Pinpoint the cell where the given text exists, returning its [X, Y] midpoint coordinate. 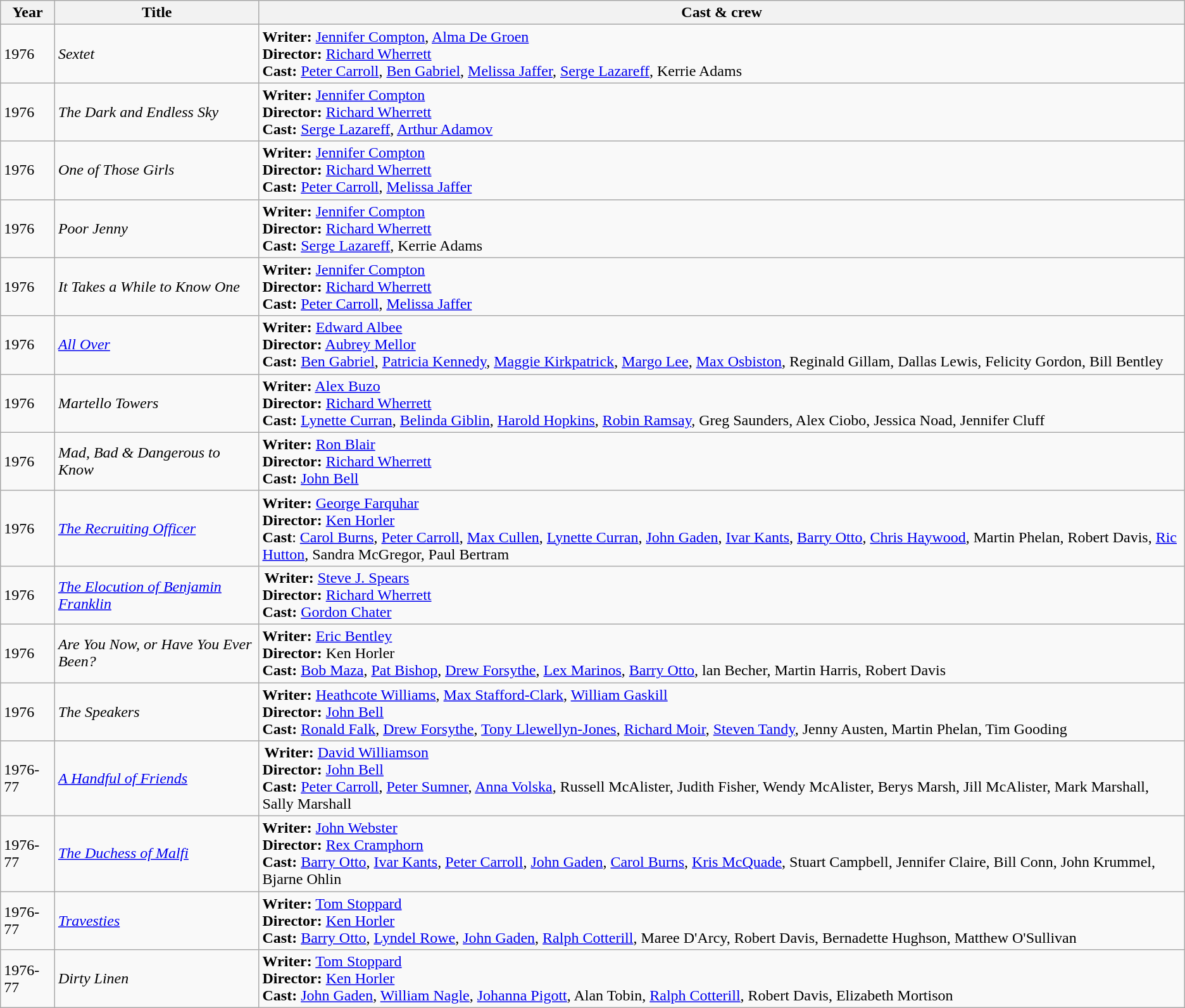
Dirty Linen [157, 979]
Year [28, 13]
A Handful of Friends [157, 778]
Writer: Eric BentleyDirector: Ken HorlerCast: Bob Maza, Pat Bishop, Drew Forsythe, Lex Marinos, Barry Otto, lan Becher, Martin Harris, Robert Davis [722, 653]
Writer: Jennifer ComptonDirector: Richard WherrettCast: Serge Lazareff, Arthur Adamov [722, 112]
Cast & crew [722, 13]
The Elocution of Benjamin Franklin [157, 595]
One of Those Girls [157, 170]
The Recruiting Officer [157, 528]
It Takes a While to Know One [157, 287]
The Speakers [157, 711]
Sextet [157, 54]
Title [157, 13]
Martello Towers [157, 403]
Writer: Ron BlairDirector: Richard WherrettCast: John Bell [722, 461]
Writer: Jennifer Compton, Alma De GroenDirector: Richard WherrettCast: Peter Carroll, Ben Gabriel, Melissa Jaffer, Serge Lazareff, Kerrie Adams [722, 54]
Writer: Steve J. SpearsDirector: Richard WherrettCast: Gordon Chater [722, 595]
Travesties [157, 921]
The Duchess of Malfi [157, 854]
The Dark and Endless Sky [157, 112]
Poor Jenny [157, 228]
Mad, Bad & Dangerous to Know [157, 461]
Writer: Jennifer ComptonDirector: Richard WherrettCast: Serge Lazareff, Kerrie Adams [722, 228]
All Over [157, 345]
Are You Now, or Have You Ever Been? [157, 653]
